Find where the given text appears and provide that cell's center as (x, y) coordinate. 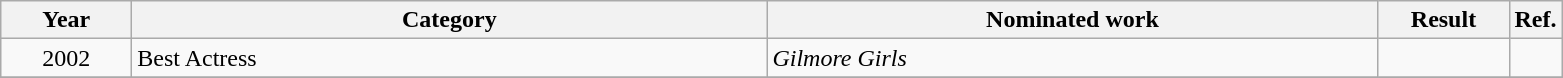
2002 (66, 58)
Result (1444, 20)
Nominated work (1072, 20)
Category (450, 20)
Gilmore Girls (1072, 58)
Ref. (1536, 20)
Year (66, 20)
Best Actress (450, 58)
